From the cell containing the given text, extract its center point as (x, y) coordinate. 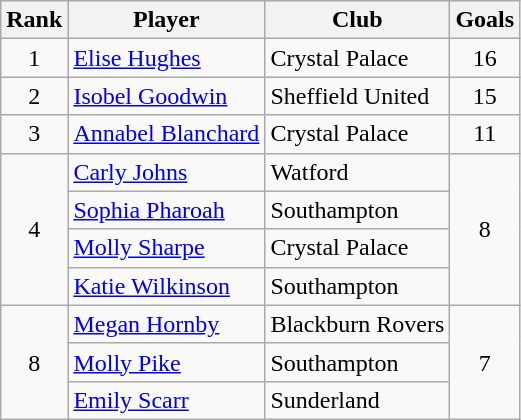
Sheffield United (358, 96)
15 (485, 96)
Megan Hornby (166, 324)
16 (485, 58)
3 (34, 134)
Rank (34, 20)
Katie Wilkinson (166, 286)
Watford (358, 172)
Sophia Pharoah (166, 210)
4 (34, 229)
Isobel Goodwin (166, 96)
Player (166, 20)
Goals (485, 20)
Emily Scarr (166, 400)
Elise Hughes (166, 58)
2 (34, 96)
Blackburn Rovers (358, 324)
Annabel Blanchard (166, 134)
7 (485, 362)
Club (358, 20)
Carly Johns (166, 172)
Molly Pike (166, 362)
Molly Sharpe (166, 248)
Sunderland (358, 400)
11 (485, 134)
1 (34, 58)
